Find where the given text appears and provide that cell's center as [x, y] coordinate. 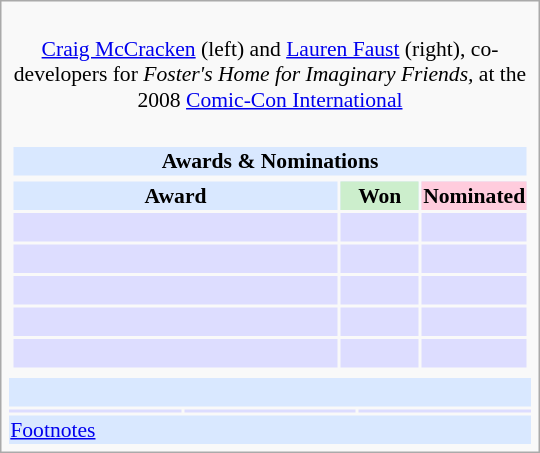
Footnotes [270, 429]
Awards & Nominations Award Won Nominated [270, 246]
Nominated [474, 195]
Awards & Nominations [270, 161]
Award [175, 195]
Won [380, 195]
Craig McCracken (left) and Lauren Faust (right), co-developers for Foster's Home for Imaginary Friends, at the 2008 Comic-Con International [270, 62]
